Return [X, Y] of the center of cell containing provided text 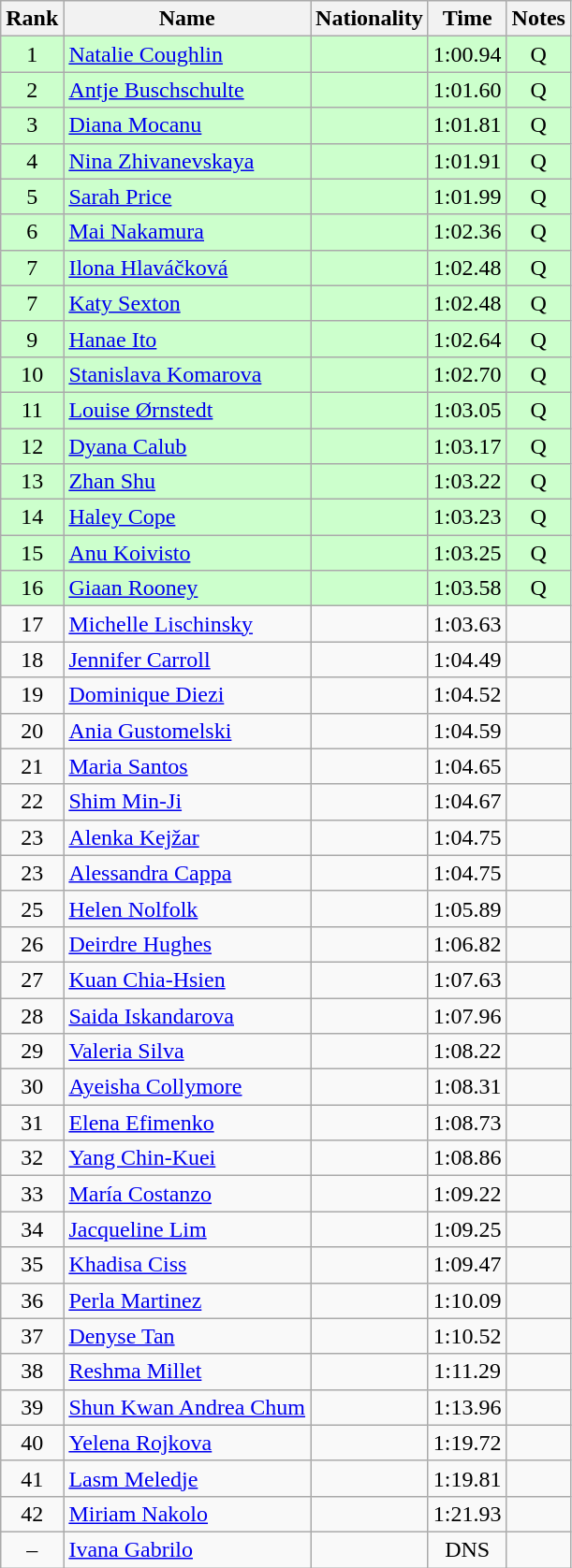
29 [32, 1052]
42 [32, 1514]
1:10.52 [467, 1336]
María Costanzo [187, 1194]
22 [32, 802]
1:11.29 [467, 1372]
Helen Nolfolk [187, 908]
1:04.65 [467, 766]
38 [32, 1372]
37 [32, 1336]
Dyana Calub [187, 446]
34 [32, 1229]
Notes [538, 19]
1:03.05 [467, 410]
Denyse Tan [187, 1336]
18 [32, 660]
1:01.99 [467, 196]
1:03.25 [467, 553]
1:04.67 [467, 802]
32 [32, 1158]
27 [32, 980]
Shun Kwan Andrea Chum [187, 1407]
1:02.36 [467, 232]
DNS [467, 1549]
Jacqueline Lim [187, 1229]
Katy Sexton [187, 303]
1:03.23 [467, 517]
Michelle Lischinsky [187, 624]
13 [32, 482]
Nationality [370, 19]
1:04.52 [467, 695]
1:21.93 [467, 1514]
Elena Efimenko [187, 1123]
Yelena Rojkova [187, 1443]
1:19.72 [467, 1443]
3 [32, 125]
Jennifer Carroll [187, 660]
1:03.63 [467, 624]
36 [32, 1300]
Miriam Nakolo [187, 1514]
1:03.58 [467, 588]
5 [32, 196]
Yang Chin-Kuei [187, 1158]
Hanae Ito [187, 339]
Kuan Chia-Hsien [187, 980]
15 [32, 553]
1 [32, 54]
9 [32, 339]
41 [32, 1478]
1:04.59 [467, 731]
4 [32, 161]
Reshma Millet [187, 1372]
1:09.22 [467, 1194]
Name [187, 19]
2 [32, 90]
1:19.81 [467, 1478]
Diana Mocanu [187, 125]
25 [32, 908]
1:10.09 [467, 1300]
Mai Nakamura [187, 232]
11 [32, 410]
30 [32, 1087]
39 [32, 1407]
Alessandra Cappa [187, 873]
10 [32, 374]
14 [32, 517]
Rank [32, 19]
Perla Martinez [187, 1300]
1:02.64 [467, 339]
19 [32, 695]
17 [32, 624]
1:04.49 [467, 660]
1:01.91 [467, 161]
1:08.22 [467, 1052]
33 [32, 1194]
Maria Santos [187, 766]
Haley Cope [187, 517]
1:07.96 [467, 1015]
1:02.70 [467, 374]
Ilona Hlaváčková [187, 268]
6 [32, 232]
Ayeisha Collymore [187, 1087]
1:03.17 [467, 446]
Nina Zhivanevskaya [187, 161]
1:09.47 [467, 1265]
1:01.81 [467, 125]
1:13.96 [467, 1407]
1:03.22 [467, 482]
Valeria Silva [187, 1052]
Natalie Coughlin [187, 54]
Sarah Price [187, 196]
Saida Iskandarova [187, 1015]
1:09.25 [467, 1229]
1:08.86 [467, 1158]
1:07.63 [467, 980]
Shim Min-Ji [187, 802]
1:00.94 [467, 54]
28 [32, 1015]
40 [32, 1443]
16 [32, 588]
1:08.31 [467, 1087]
31 [32, 1123]
Lasm Meledje [187, 1478]
Time [467, 19]
1:05.89 [467, 908]
1:06.82 [467, 944]
20 [32, 731]
Alenka Kejžar [187, 837]
21 [32, 766]
Giaan Rooney [187, 588]
35 [32, 1265]
Louise Ørnstedt [187, 410]
Zhan Shu [187, 482]
1:08.73 [467, 1123]
26 [32, 944]
Antje Buschschulte [187, 90]
Stanislava Komarova [187, 374]
Anu Koivisto [187, 553]
Dominique Diezi [187, 695]
12 [32, 446]
1:01.60 [467, 90]
Khadisa Ciss [187, 1265]
Ania Gustomelski [187, 731]
Ivana Gabrilo [187, 1549]
– [32, 1549]
Deirdre Hughes [187, 944]
